Capture the cell that displays the provided text and extract its (x, y) central coordinate. 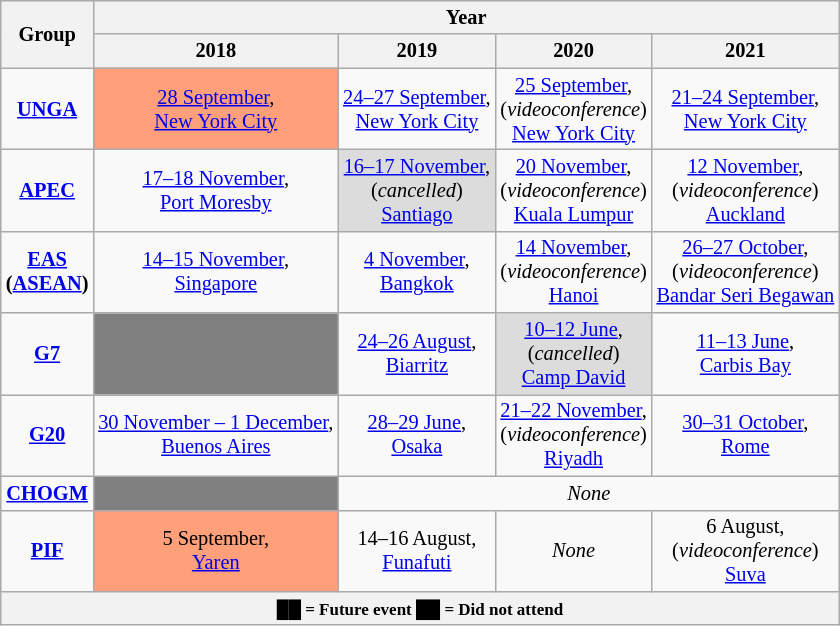
2018 (216, 51)
24–27 September, New York City (416, 109)
25 September,(videoconference) New York City (574, 109)
12 November,(videoconference) Auckland (746, 190)
Group (47, 34)
28–29 June, Osaka (416, 435)
24–26 August, Biarritz (416, 354)
2020 (574, 51)
4 November, Bangkok (416, 272)
11–13 June, Carbis Bay (746, 354)
10–12 June,(cancelled) Camp David (574, 354)
██ = Future event ██ = Did not attend (420, 608)
14–15 November, Singapore (216, 272)
PIF (47, 551)
5 September, Yaren (216, 551)
EAS(ASEAN) (47, 272)
30–31 October, Rome (746, 435)
CHOGM (47, 493)
G7 (47, 354)
UNGA (47, 109)
G20 (47, 435)
28 September, New York City (216, 109)
30 November – 1 December, Buenos Aires (216, 435)
Year (466, 17)
26–27 October,(videoconference) Bandar Seri Begawan (746, 272)
16–17 November,(cancelled) Santiago (416, 190)
6 August,(videoconference) Suva (746, 551)
2019 (416, 51)
2021 (746, 51)
20 November,(videoconference) Kuala Lumpur (574, 190)
14 November,(videoconference) Hanoi (574, 272)
21–24 September, New York City (746, 109)
APEC (47, 190)
21–22 November,(videoconference) Riyadh (574, 435)
14–16 August, Funafuti (416, 551)
17–18 November, Port Moresby (216, 190)
